Search for the cell housing the specified text and yield its [X, Y] center coordinate. 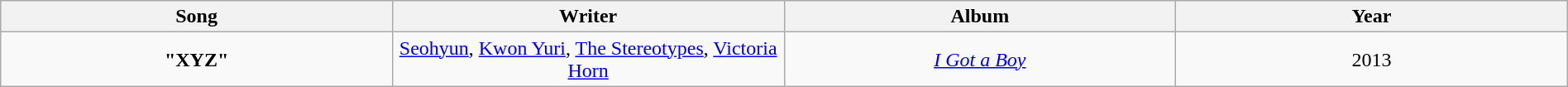
Writer [588, 17]
Album [980, 17]
Seohyun, Kwon Yuri, The Stereotypes, Victoria Horn [588, 60]
I Got a Boy [980, 60]
Song [197, 17]
Year [1372, 17]
"XYZ" [197, 60]
2013 [1372, 60]
